Return the (x, y) coordinate for the center point of the cell that contains the specified text.  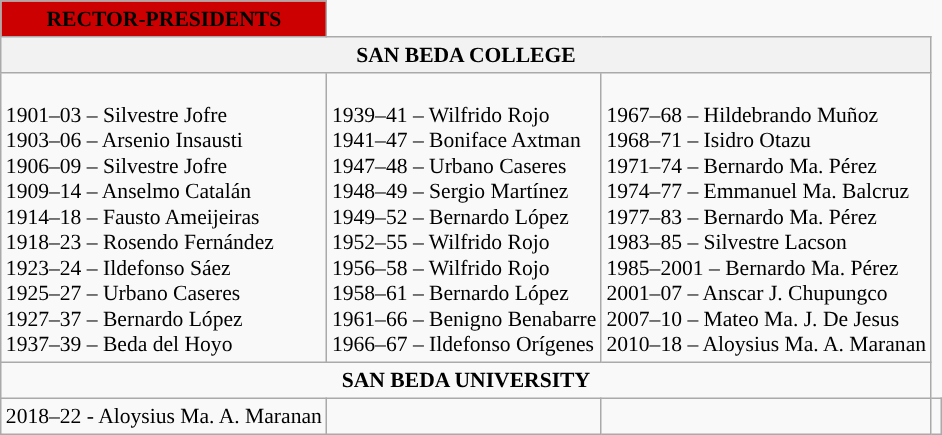
SAN BEDA UNIVERSITY (466, 381)
RECTOR-PRESIDENTS (164, 19)
2018–22 - Aloysius Ma. A. Maranan (164, 417)
SAN BEDA COLLEGE (466, 55)
